From the cell containing the given text, extract its center point as (X, Y) coordinate. 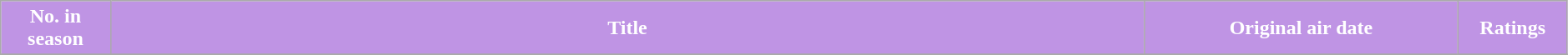
Original air date (1302, 28)
Ratings (1512, 28)
No. inseason (55, 28)
Title (627, 28)
